Search for the cell housing the specified text and yield its [X, Y] center coordinate. 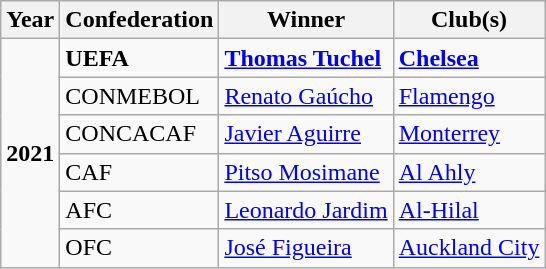
UEFA [140, 58]
CONCACAF [140, 134]
Renato Gaúcho [306, 96]
AFC [140, 210]
José Figueira [306, 248]
2021 [30, 153]
Winner [306, 20]
Monterrey [469, 134]
Club(s) [469, 20]
Confederation [140, 20]
Javier Aguirre [306, 134]
Thomas Tuchel [306, 58]
Auckland City [469, 248]
Year [30, 20]
Pitso Mosimane [306, 172]
CAF [140, 172]
Chelsea [469, 58]
Leonardo Jardim [306, 210]
Al Ahly [469, 172]
CONMEBOL [140, 96]
Al-Hilal [469, 210]
Flamengo [469, 96]
OFC [140, 248]
